Search for the cell housing the specified text and yield its [x, y] center coordinate. 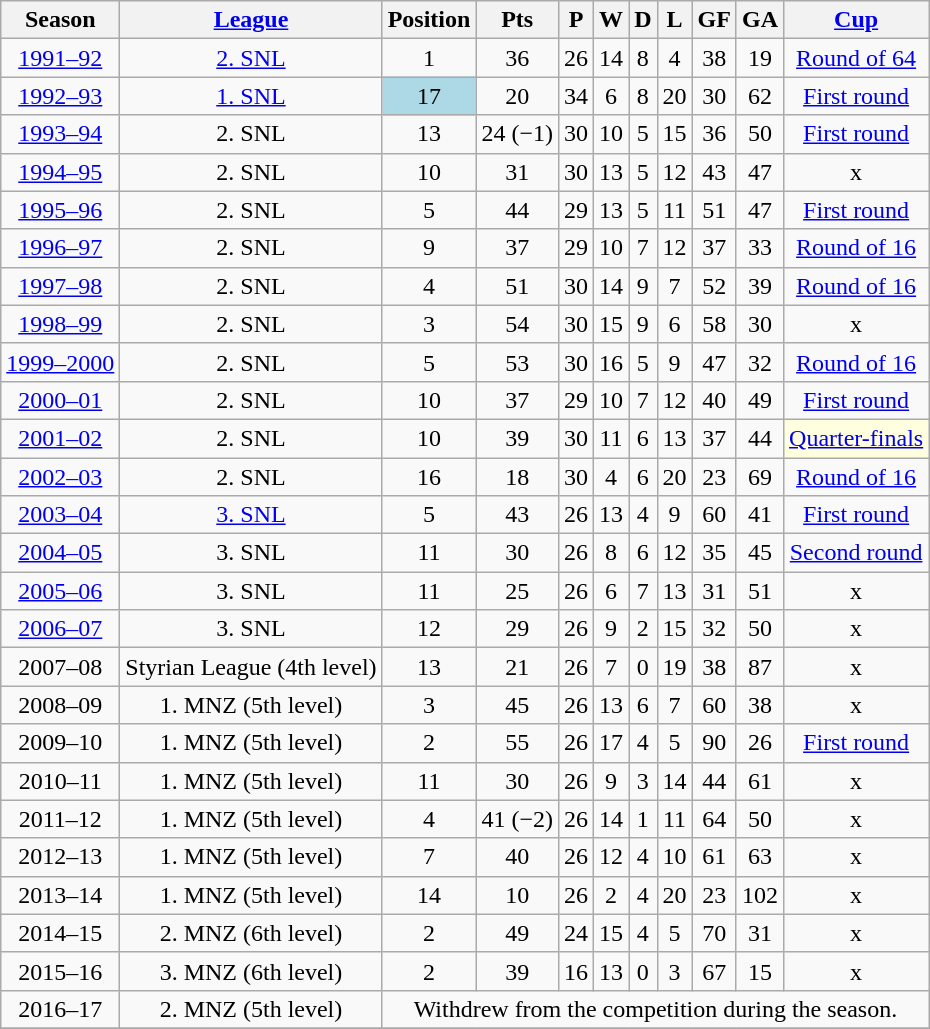
35 [714, 553]
2000–01 [60, 400]
Styrian League (4th level) [251, 667]
2016–17 [60, 1009]
2. MNZ (5th level) [251, 1009]
54 [518, 324]
2015–16 [60, 971]
69 [760, 477]
2003–04 [60, 515]
52 [714, 286]
2010–11 [60, 781]
1996–97 [60, 248]
53 [518, 362]
1993–94 [60, 134]
90 [714, 743]
2012–13 [60, 857]
Withdrew from the competition during the season. [656, 1009]
41 (−2) [518, 819]
Quarter-finals [856, 438]
Cup [856, 20]
Season [60, 20]
Round of 64 [856, 58]
2008–09 [60, 705]
GF [714, 20]
D [643, 20]
58 [714, 324]
67 [714, 971]
1994–95 [60, 172]
21 [518, 667]
W [612, 20]
33 [760, 248]
3. MNZ (6th level) [251, 971]
Pts [518, 20]
League [251, 20]
55 [518, 743]
25 [518, 591]
24 (−1) [518, 134]
2011–12 [60, 819]
102 [760, 895]
1999–2000 [60, 362]
18 [518, 477]
1997–98 [60, 286]
2004–05 [60, 553]
87 [760, 667]
1991–92 [60, 58]
24 [576, 933]
2007–08 [60, 667]
1995–96 [60, 210]
Second round [856, 553]
L [674, 20]
1. SNL [251, 96]
P [576, 20]
34 [576, 96]
64 [714, 819]
2002–03 [60, 477]
2001–02 [60, 438]
2013–14 [60, 895]
Position [429, 20]
2009–10 [60, 743]
63 [760, 857]
70 [714, 933]
GA [760, 20]
2. MNZ (6th level) [251, 933]
1992–93 [60, 96]
62 [760, 96]
41 [760, 515]
2005–06 [60, 591]
2014–15 [60, 933]
2006–07 [60, 629]
1998–99 [60, 324]
